Output the [X, Y] coordinate of the center of the cell containing the given text.  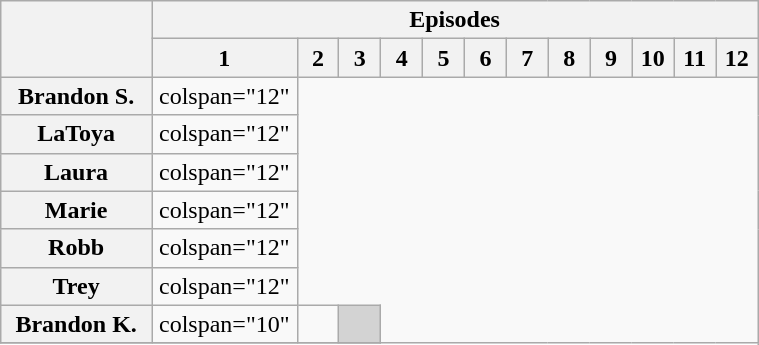
7 [527, 58]
3 [360, 58]
Laura [76, 172]
8 [569, 58]
Trey [76, 286]
Robb [76, 248]
10 [653, 58]
Brandon K. [76, 324]
11 [695, 58]
Episodes [455, 20]
2 [318, 58]
9 [611, 58]
6 [485, 58]
Brandon S. [76, 96]
1 [225, 58]
12 [737, 58]
colspan="10" [225, 324]
4 [402, 58]
5 [444, 58]
LaToya [76, 134]
Marie [76, 210]
